Capture the cell that displays the provided text and extract its [X, Y] central coordinate. 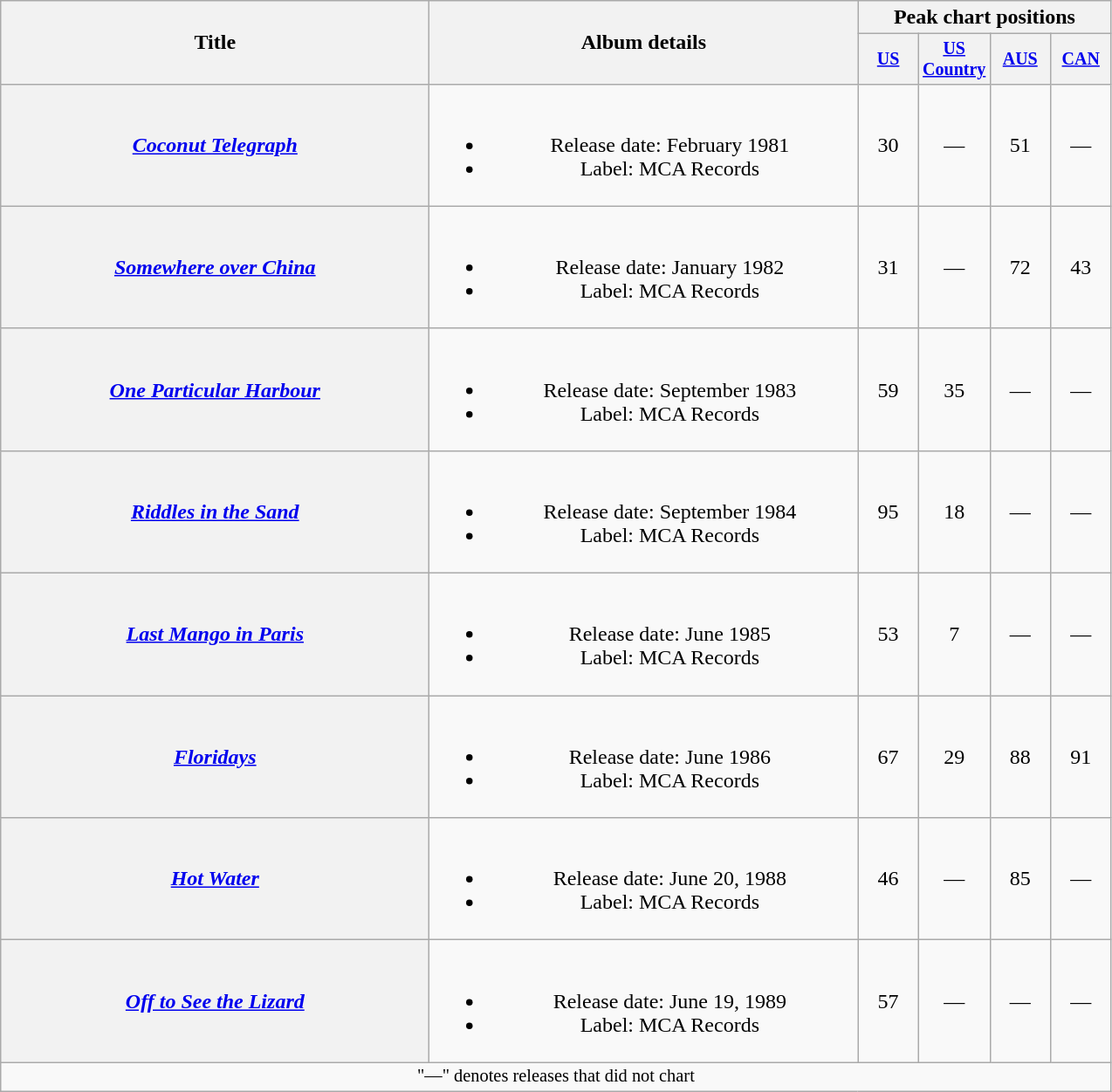
Release date: June 1985Label: MCA Records [644, 635]
Off to See the Lizard [215, 1001]
Title [215, 43]
Release date: February 1981Label: MCA Records [644, 145]
51 [1019, 145]
One Particular Harbour [215, 389]
Somewhere over China [215, 267]
85 [1019, 879]
Release date: September 1983Label: MCA Records [644, 389]
Album details [644, 43]
Coconut Telegraph [215, 145]
Release date: June 19, 1989Label: MCA Records [644, 1001]
Peak chart positions [985, 17]
Hot Water [215, 879]
72 [1019, 267]
US Country [954, 59]
95 [889, 512]
29 [954, 757]
Release date: September 1984Label: MCA Records [644, 512]
AUS [1019, 59]
Release date: June 1986Label: MCA Records [644, 757]
46 [889, 879]
31 [889, 267]
CAN [1081, 59]
67 [889, 757]
91 [1081, 757]
59 [889, 389]
Floridays [215, 757]
35 [954, 389]
57 [889, 1001]
53 [889, 635]
Release date: January 1982Label: MCA Records [644, 267]
US [889, 59]
Riddles in the Sand [215, 512]
18 [954, 512]
43 [1081, 267]
Release date: June 20, 1988Label: MCA Records [644, 879]
7 [954, 635]
88 [1019, 757]
30 [889, 145]
"—" denotes releases that did not chart [556, 1077]
Last Mango in Paris [215, 635]
